From the cell containing the given text, extract its center point as (x, y) coordinate. 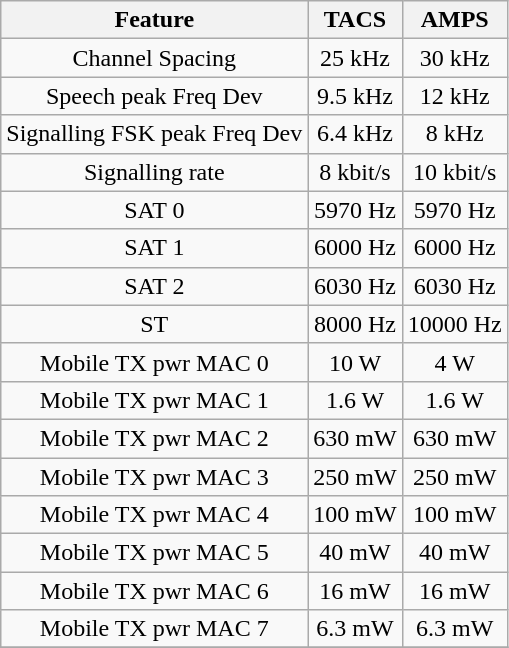
SAT 2 (154, 286)
25 kHz (355, 58)
Mobile TX pwr MAC 2 (154, 438)
Speech peak Freq Dev (154, 96)
Mobile TX pwr MAC 6 (154, 591)
8 kbit/s (355, 172)
Mobile TX pwr MAC 3 (154, 477)
ST (154, 324)
10 W (355, 362)
10000 Hz (454, 324)
Signalling rate (154, 172)
8000 Hz (355, 324)
10 kbit/s (454, 172)
Feature (154, 20)
8 kHz (454, 134)
TACS (355, 20)
30 kHz (454, 58)
Mobile TX pwr MAC 1 (154, 400)
Mobile TX pwr MAC 7 (154, 629)
Channel Spacing (154, 58)
Mobile TX pwr MAC 5 (154, 553)
Mobile TX pwr MAC 0 (154, 362)
6.4 kHz (355, 134)
Mobile TX pwr MAC 4 (154, 515)
SAT 0 (154, 210)
AMPS (454, 20)
4 W (454, 362)
SAT 1 (154, 248)
9.5 kHz (355, 96)
Signalling FSK peak Freq Dev (154, 134)
12 kHz (454, 96)
